Identify which cell holds the provided text, then report its (X, Y) central coordinate. 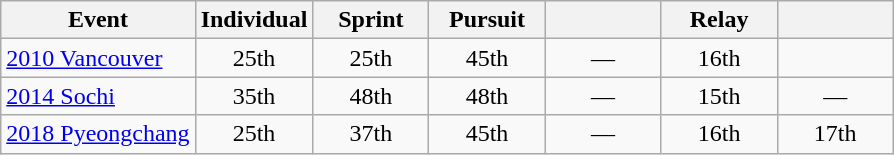
2018 Pyeongchang (98, 134)
Event (98, 20)
17th (835, 134)
Relay (719, 20)
Sprint (371, 20)
2010 Vancouver (98, 58)
15th (719, 96)
Pursuit (487, 20)
2014 Sochi (98, 96)
Individual (254, 20)
35th (254, 96)
37th (371, 134)
